Output the (X, Y) coordinate of the center of the cell containing the given text.  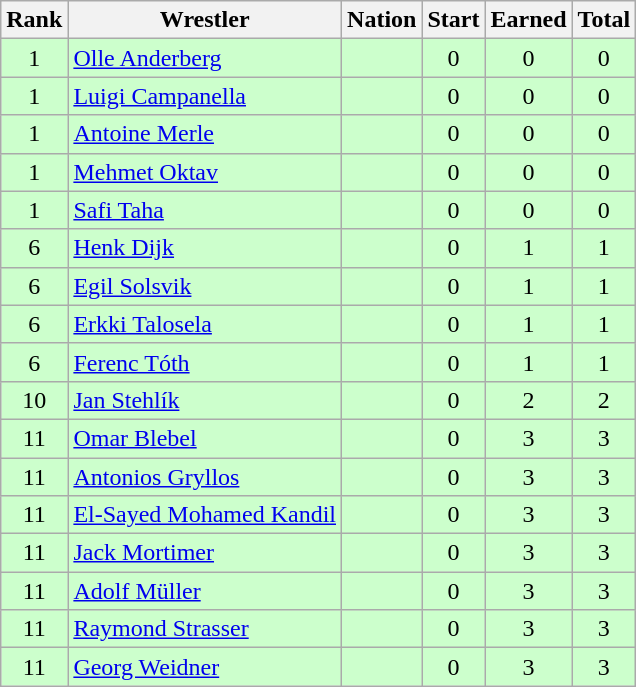
Omar Blebel (205, 438)
Georg Weidner (205, 667)
Henk Dijk (205, 248)
Jan Stehlík (205, 400)
Wrestler (205, 20)
Rank (34, 20)
Luigi Campanella (205, 96)
Jack Mortimer (205, 553)
Total (604, 20)
Safi Taha (205, 210)
Mehmet Oktav (205, 172)
Antonios Gryllos (205, 477)
Start (454, 20)
Olle Anderberg (205, 58)
Egil Solsvik (205, 286)
Ferenc Tóth (205, 362)
Earned (528, 20)
Adolf Müller (205, 591)
El-Sayed Mohamed Kandil (205, 515)
Antoine Merle (205, 134)
Raymond Strasser (205, 629)
Nation (382, 20)
10 (34, 400)
Erkki Talosela (205, 324)
